Identify which cell holds the provided text, then report its [X, Y] central coordinate. 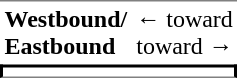
Westbound/Eastbound [66, 32]
